Find where the given text appears and provide that cell's center as [x, y] coordinate. 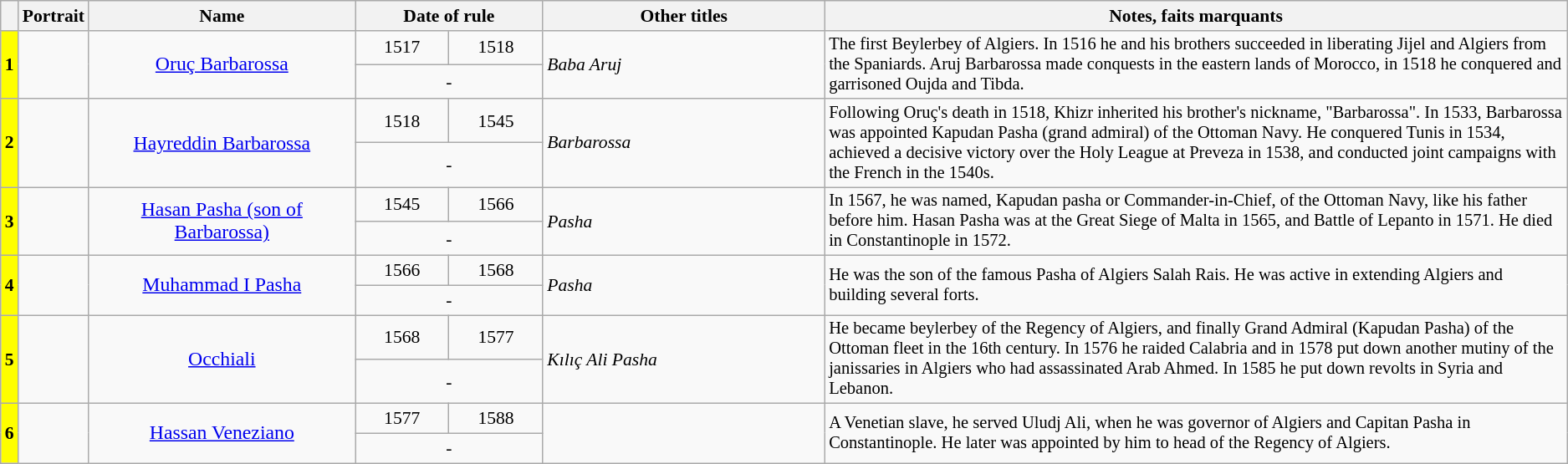
Muhammad I Pasha [222, 286]
Other titles [684, 16]
Occhiali [222, 359]
Portrait [54, 16]
4 [10, 286]
Hasan Pasha (son of Barbarossa) [222, 222]
Kılıç Ali Pasha [684, 359]
2 [10, 143]
1 [10, 65]
1588 [496, 419]
Baba Aruj [684, 65]
Name [222, 16]
Oruç Barbarossa [222, 65]
Date of rule [448, 16]
He was the son of the famous Pasha of Algiers Salah Rais. He was active in extending Algiers and building several forts. [1196, 286]
Notes, faits marquants [1196, 16]
Hassan Veneziano [222, 433]
Hayreddin Barbarossa [222, 143]
5 [10, 359]
Barbarossa [684, 143]
3 [10, 222]
1517 [401, 48]
6 [10, 433]
